Detect which cell encompasses the target text, then output its [x, y] center coordinate. 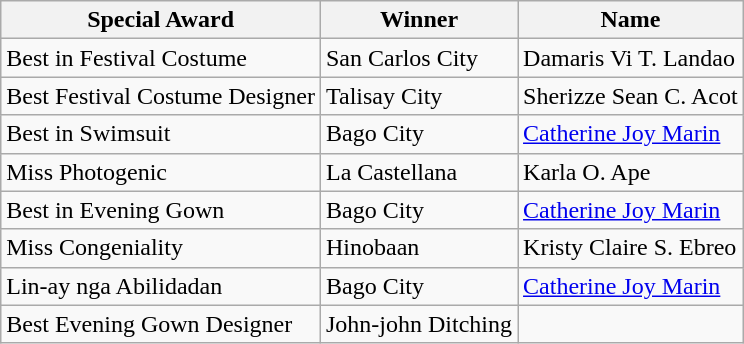
Miss Photogenic [161, 172]
Winner [418, 20]
Special Award [161, 20]
San Carlos City [418, 58]
John-john Ditching [418, 324]
Damaris Vi T. Landao [631, 58]
Best in Evening Gown [161, 210]
La Castellana [418, 172]
Sherizze Sean C. Acot [631, 96]
Miss Congeniality [161, 248]
Best Festival Costume Designer [161, 96]
Best Evening Gown Designer [161, 324]
Talisay City [418, 96]
Best in Swimsuit [161, 134]
Best in Festival Costume [161, 58]
Karla O. Ape [631, 172]
Name [631, 20]
Hinobaan [418, 248]
Lin-ay nga Abilidadan [161, 286]
Kristy Claire S. Ebreo [631, 248]
